Find where the given text appears and provide that cell's center as [X, Y] coordinate. 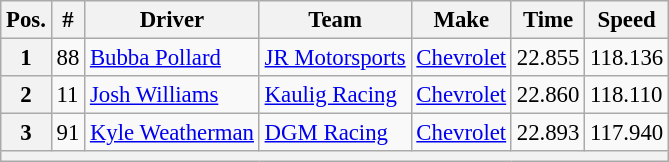
3 [26, 133]
DGM Racing [335, 133]
22.860 [548, 95]
JR Motorsports [335, 58]
Josh Williams [172, 95]
88 [68, 58]
91 [68, 133]
# [68, 20]
Driver [172, 20]
117.940 [627, 133]
22.893 [548, 133]
Kaulig Racing [335, 95]
Speed [627, 20]
2 [26, 95]
Team [335, 20]
Make [461, 20]
Bubba Pollard [172, 58]
11 [68, 95]
1 [26, 58]
118.136 [627, 58]
22.855 [548, 58]
Time [548, 20]
Kyle Weatherman [172, 133]
118.110 [627, 95]
Pos. [26, 20]
